Identify which cell holds the provided text, then report its [X, Y] central coordinate. 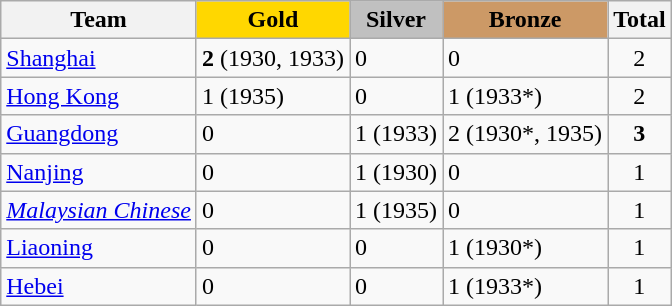
2 (1930*, 1935) [526, 134]
1 (1930) [396, 172]
Bronze [526, 20]
2 (1930, 1933) [272, 58]
Total [640, 20]
Shanghai [99, 58]
Nanjing [99, 172]
Malaysian Chinese [99, 210]
Hebei [99, 286]
Team [99, 20]
Guangdong [99, 134]
3 [640, 134]
Hong Kong [99, 96]
Silver [396, 20]
1 (1933) [396, 134]
1 (1930*) [526, 248]
Liaoning [99, 248]
Gold [272, 20]
